Extract the [x, y] coordinate from the center of the cell holding the provided text.  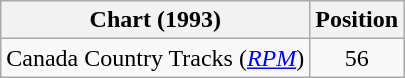
Canada Country Tracks (RPM) [156, 58]
Chart (1993) [156, 20]
56 [357, 58]
Position [357, 20]
